Identify which cell holds the provided text, then report its (x, y) central coordinate. 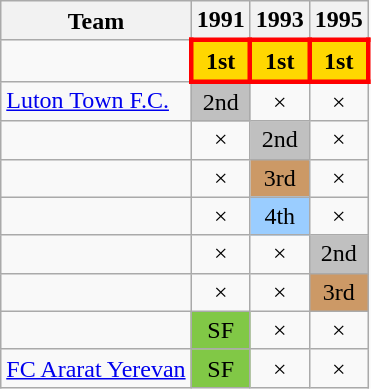
Luton Town F.C. (96, 101)
4th (280, 216)
1991 (220, 21)
1993 (280, 21)
1995 (338, 21)
Team (96, 21)
FC Ararat Yerevan (96, 368)
